Locate the cell with the specified text and output its [X, Y] center coordinate. 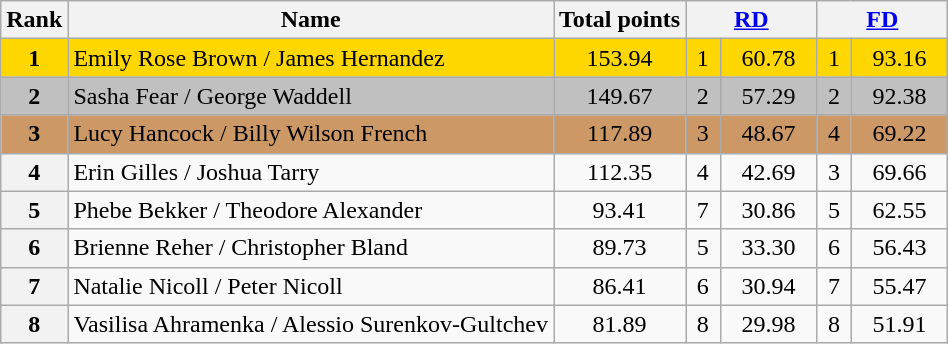
Brienne Reher / Christopher Bland [311, 248]
153.94 [620, 58]
Erin Gilles / Joshua Tarry [311, 172]
112.35 [620, 172]
57.29 [768, 96]
Name [311, 20]
69.66 [900, 172]
92.38 [900, 96]
29.98 [768, 324]
Rank [34, 20]
93.16 [900, 58]
30.94 [768, 286]
30.86 [768, 210]
62.55 [900, 210]
Phebe Bekker / Theodore Alexander [311, 210]
56.43 [900, 248]
81.89 [620, 324]
Lucy Hancock / Billy Wilson French [311, 134]
60.78 [768, 58]
Natalie Nicoll / Peter Nicoll [311, 286]
117.89 [620, 134]
89.73 [620, 248]
Vasilisa Ahramenka / Alessio Surenkov-Gultchev [311, 324]
Sasha Fear / George Waddell [311, 96]
Emily Rose Brown / James Hernandez [311, 58]
55.47 [900, 286]
149.67 [620, 96]
69.22 [900, 134]
86.41 [620, 286]
51.91 [900, 324]
93.41 [620, 210]
42.69 [768, 172]
33.30 [768, 248]
Total points [620, 20]
RD [752, 20]
FD [882, 20]
48.67 [768, 134]
